Provide the [x, y] coordinate of the cell's center where the given text is located.  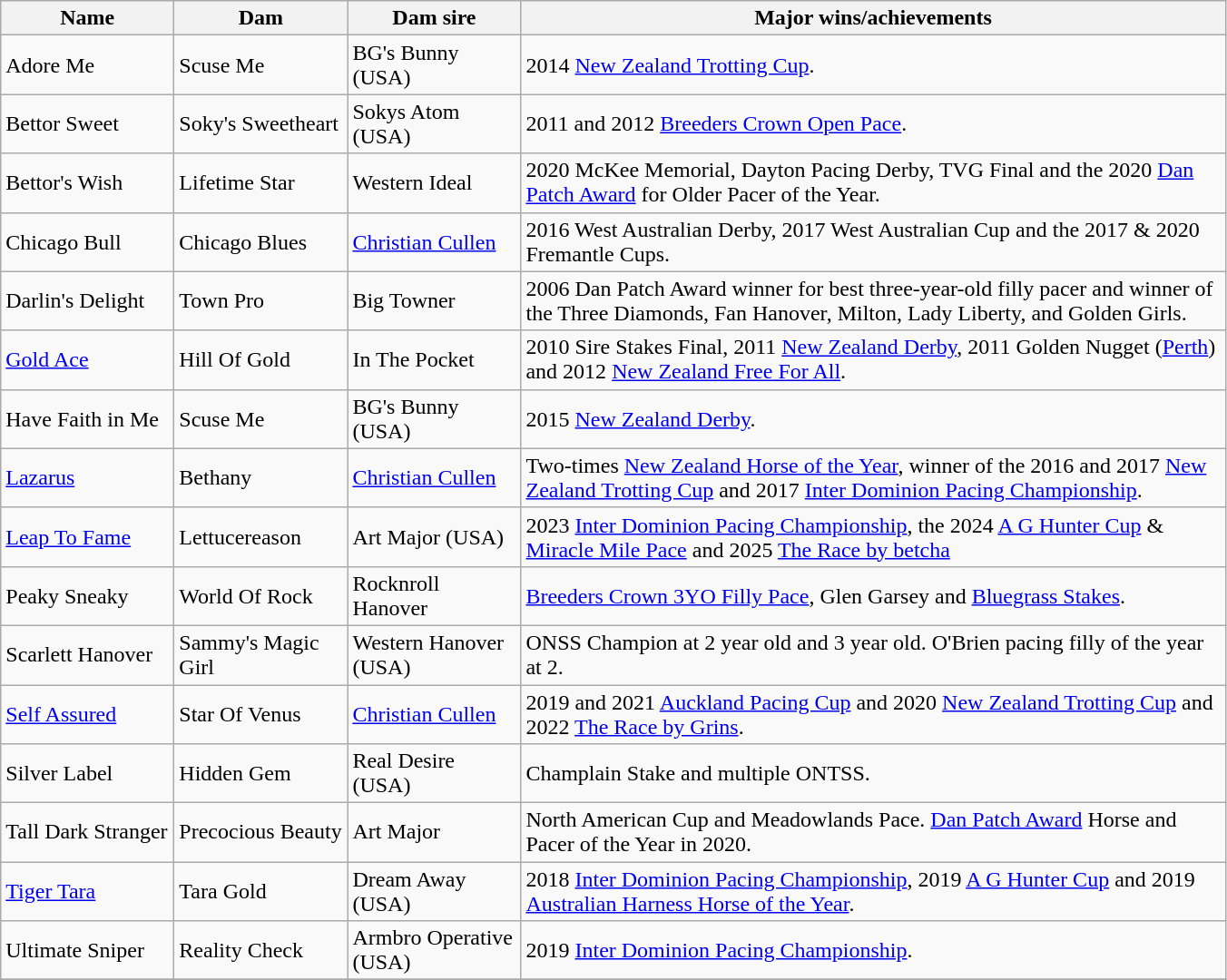
Lifetime Star [261, 183]
Town Pro [261, 301]
Western Ideal [434, 183]
Armbro Operative (USA) [434, 951]
Dream Away (USA) [434, 891]
Bettor Sweet [87, 123]
Real Desire (USA) [434, 773]
Two-times New Zealand Horse of the Year, winner of the 2016 and 2017 New Zealand Trotting Cup and 2017 Inter Dominion Pacing Championship. [873, 477]
Have Faith in Me [87, 419]
Chicago Bull [87, 241]
Scarlett Hanover [87, 655]
Self Assured [87, 713]
Hidden Gem [261, 773]
Art Major (USA) [434, 537]
Soky's Sweetheart [261, 123]
ONSS Champion at 2 year old and 3 year old. O'Brien pacing filly of the year at 2. [873, 655]
Adore Me [87, 65]
Chicago Blues [261, 241]
Hill Of Gold [261, 359]
Tall Dark Stranger [87, 833]
Bettor's Wish [87, 183]
Sammy's Magic Girl [261, 655]
In The Pocket [434, 359]
Tara Gold [261, 891]
Lazarus [87, 477]
2016 West Australian Derby, 2017 West Australian Cup and the 2017 & 2020 Fremantle Cups. [873, 241]
Gold Ace [87, 359]
Big Towner [434, 301]
Breeders Crown 3YO Filly Pace, Glen Garsey and Bluegrass Stakes. [873, 595]
Western Hanover (USA) [434, 655]
North American Cup and Meadowlands Pace. Dan Patch Award Horse and Pacer of the Year in 2020. [873, 833]
Dam [261, 18]
Silver Label [87, 773]
Major wins/achievements [873, 18]
Sokys Atom (USA) [434, 123]
2018 Inter Dominion Pacing Championship, 2019 A G Hunter Cup and 2019 Australian Harness Horse of the Year. [873, 891]
World Of Rock [261, 595]
Name [87, 18]
Leap To Fame [87, 537]
Peaky Sneaky [87, 595]
2023 Inter Dominion Pacing Championship, the 2024 A G Hunter Cup & Miracle Mile Pace and 2025 The Race by betcha [873, 537]
2010 Sire Stakes Final, 2011 New Zealand Derby, 2011 Golden Nugget (Perth) and 2012 New Zealand Free For All. [873, 359]
2020 McKee Memorial, Dayton Pacing Derby, TVG Final and the 2020 Dan Patch Award for Older Pacer of the Year. [873, 183]
Precocious Beauty [261, 833]
2014 New Zealand Trotting Cup. [873, 65]
Star Of Venus [261, 713]
2019 Inter Dominion Pacing Championship. [873, 951]
Bethany [261, 477]
Art Major [434, 833]
Rocknroll Hanover [434, 595]
Lettucereason [261, 537]
Champlain Stake and multiple ONTSS. [873, 773]
2015 New Zealand Derby. [873, 419]
Darlin's Delight [87, 301]
2011 and 2012 Breeders Crown Open Pace. [873, 123]
2019 and 2021 Auckland Pacing Cup and 2020 New Zealand Trotting Cup and 2022 The Race by Grins. [873, 713]
Ultimate Sniper [87, 951]
Dam sire [434, 18]
Tiger Tara [87, 891]
Reality Check [261, 951]
